Find where the given text appears and provide that cell's center as (x, y) coordinate. 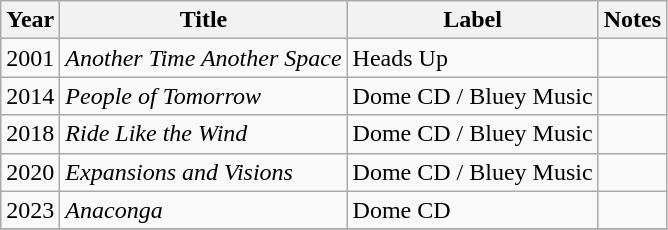
People of Tomorrow (204, 96)
Ride Like the Wind (204, 134)
2020 (30, 172)
Heads Up (472, 58)
Label (472, 20)
Another Time Another Space (204, 58)
Anaconga (204, 210)
Title (204, 20)
Dome CD (472, 210)
2023 (30, 210)
Notes (632, 20)
2001 (30, 58)
2014 (30, 96)
2018 (30, 134)
Year (30, 20)
Expansions and Visions (204, 172)
